Search for the cell housing the specified text and yield its (X, Y) center coordinate. 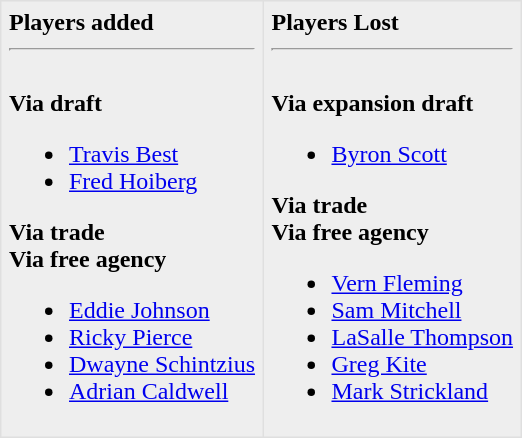
Players Lost Via expansion draftByron ScottVia tradeVia free agencyVern FlemingSam MitchellLaSalle ThompsonGreg KiteMark Strickland (392, 219)
Players added Via draftTravis BestFred HoibergVia tradeVia free agencyEddie JohnsonRicky PierceDwayne SchintziusAdrian Caldwell (132, 219)
